Extract the [X, Y] coordinate from the center of the cell holding the provided text.  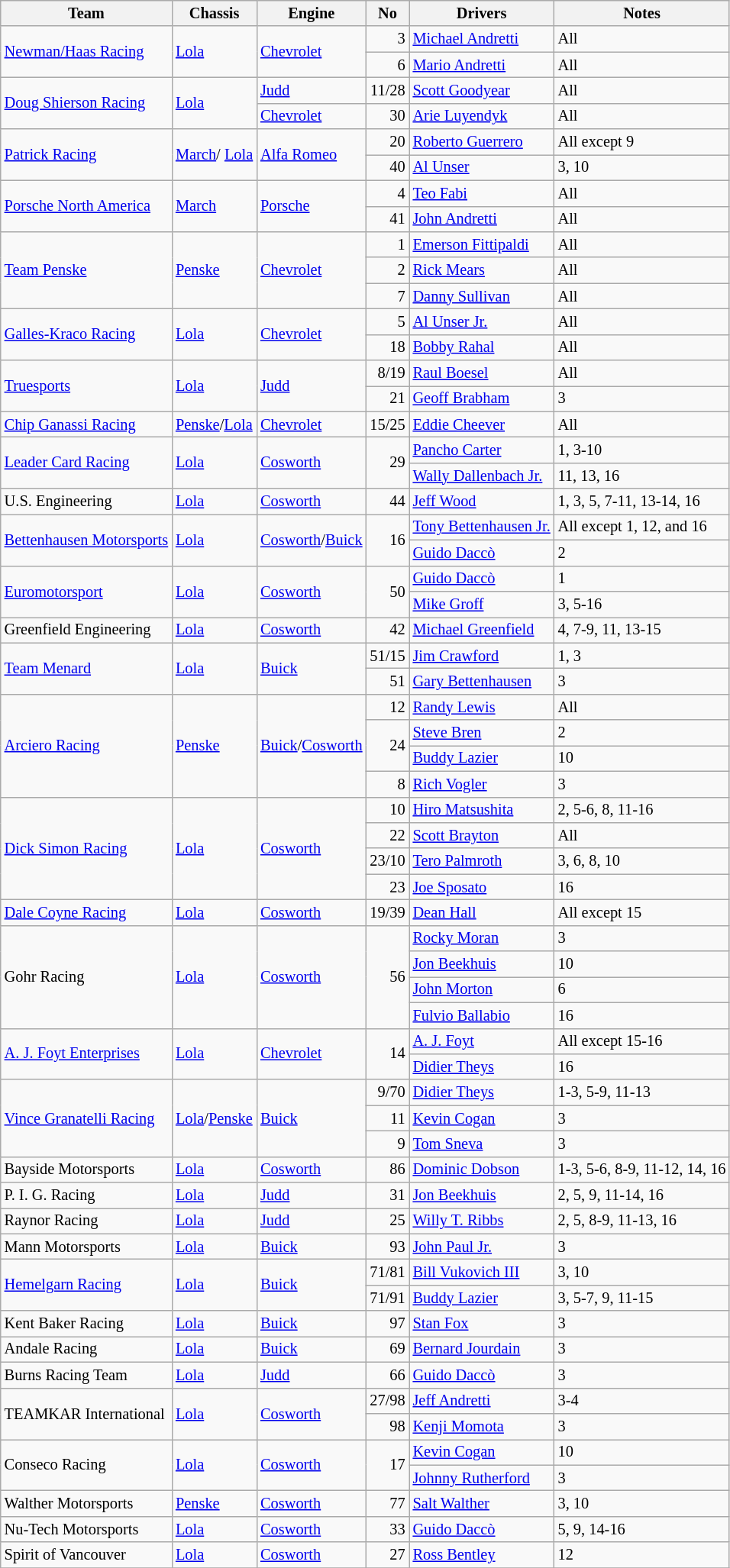
3, 5-7, 9, 11-15 [642, 1298]
Tom Sneva [482, 1144]
Al Unser [482, 167]
Buick/Cosworth [312, 745]
14 [387, 1053]
Scott Goodyear [482, 90]
Michael Greenfield [482, 630]
Danny Sullivan [482, 296]
Joe Sposato [482, 887]
71/81 [387, 1273]
Kent Baker Racing [86, 1324]
Mario Andretti [482, 65]
2, 5, 8-9, 11-13, 16 [642, 1221]
Emerson Fittipaldi [482, 244]
4 [387, 193]
Bill Vukovich III [482, 1273]
23/10 [387, 861]
Lola/Penske [214, 1118]
1, 3, 5, 7-11, 13-14, 16 [642, 502]
77 [387, 1503]
Geoff Brabham [482, 398]
25 [387, 1221]
27 [387, 1555]
Doug Shierson Racing [86, 102]
Raul Boesel [482, 373]
Tony Bettenhausen Jr. [482, 527]
Porsche North America [86, 206]
93 [387, 1247]
Hemelgarn Racing [86, 1286]
3-4 [642, 1401]
24 [387, 745]
86 [387, 1170]
9 [387, 1144]
Jim Crawford [482, 656]
Notes [642, 13]
All except 15 [642, 912]
2, 5, 9, 11-14, 16 [642, 1195]
Ross Bentley [482, 1555]
John Andretti [482, 219]
Gohr Racing [86, 977]
1-3, 5-6, 8-9, 11-12, 14, 16 [642, 1170]
Conseco Racing [86, 1464]
All except 1, 12, and 16 [642, 527]
Dominic Dobson [482, 1170]
Willy T. Ribbs [482, 1221]
29 [387, 463]
Euromotorsport [86, 591]
Hiro Matsushita [482, 810]
A. J. Foyt [482, 1041]
Bobby Rahal [482, 347]
8 [387, 784]
Team [86, 13]
Arciero Racing [86, 745]
20 [387, 142]
Gary Bettenhausen [482, 681]
Bayside Motorsports [86, 1170]
21 [387, 398]
3, 6, 8, 10 [642, 861]
Alfa Romeo [312, 154]
Dean Hall [482, 912]
9/70 [387, 1092]
Jeff Wood [482, 502]
Team Penske [86, 270]
John Morton [482, 989]
11/28 [387, 90]
Johnny Rutherford [482, 1478]
Spirit of Vancouver [86, 1555]
Engine [312, 13]
11, 13, 16 [642, 476]
P. I. G. Racing [86, 1195]
50 [387, 591]
8/19 [387, 373]
No [387, 13]
March [214, 206]
66 [387, 1375]
Newman/Haas Racing [86, 52]
Team Menard [86, 669]
17 [387, 1464]
Penske/Lola [214, 424]
Salt Walther [482, 1503]
42 [387, 630]
18 [387, 347]
98 [387, 1426]
97 [387, 1324]
Pancho Carter [482, 450]
Rich Vogler [482, 784]
Galles-Kraco Racing [86, 334]
Nu-Tech Motorsports [86, 1529]
51/15 [387, 656]
40 [387, 167]
Mike Groff [482, 604]
Raynor Racing [86, 1221]
Burns Racing Team [86, 1375]
Cosworth/Buick [312, 539]
Jeff Andretti [482, 1401]
Bernard Jourdain [482, 1349]
Al Unser Jr. [482, 321]
1-3, 5-9, 11-13 [642, 1092]
Walther Motorsports [86, 1503]
Scott Brayton [482, 835]
71/91 [387, 1298]
Truesports [86, 386]
Patrick Racing [86, 154]
22 [387, 835]
11 [387, 1118]
Dale Coyne Racing [86, 912]
Chip Ganassi Racing [86, 424]
3, 5-16 [642, 604]
Steve Bren [482, 733]
Mann Motorsports [86, 1247]
All except 9 [642, 142]
Drivers [482, 13]
Bettenhausen Motorsports [86, 539]
19/39 [387, 912]
Andale Racing [86, 1349]
Fulvio Ballabio [482, 1015]
Stan Fox [482, 1324]
69 [387, 1349]
Porsche [312, 206]
44 [387, 502]
Randy Lewis [482, 707]
Roberto Guerrero [482, 142]
Teo Fabi [482, 193]
Rocky Moran [482, 938]
A. J. Foyt Enterprises [86, 1053]
Wally Dallenbach Jr. [482, 476]
27/98 [387, 1401]
51 [387, 681]
4, 7-9, 11, 13-15 [642, 630]
5, 9, 14-16 [642, 1529]
TEAMKAR International [86, 1414]
Greenfield Engineering [86, 630]
Leader Card Racing [86, 463]
56 [387, 977]
John Paul Jr. [482, 1247]
1, 3 [642, 656]
Chassis [214, 13]
Arie Luyendyk [482, 116]
31 [387, 1195]
7 [387, 296]
15/25 [387, 424]
Rick Mears [482, 270]
All except 15-16 [642, 1041]
5 [387, 321]
41 [387, 219]
U.S. Engineering [86, 502]
Dick Simon Racing [86, 849]
Vince Granatelli Racing [86, 1118]
23 [387, 887]
33 [387, 1529]
March/ Lola [214, 154]
30 [387, 116]
1, 3-10 [642, 450]
Tero Palmroth [482, 861]
Kenji Momota [482, 1426]
Eddie Cheever [482, 424]
2, 5-6, 8, 11-16 [642, 810]
Michael Andretti [482, 39]
